Pinpoint the cell where the given text exists, returning its [X, Y] midpoint coordinate. 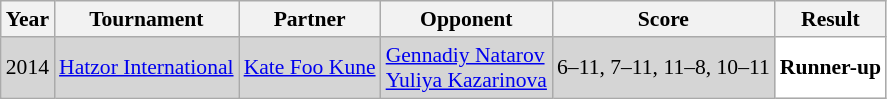
Year [28, 19]
2014 [28, 68]
Opponent [466, 19]
6–11, 7–11, 11–8, 10–11 [664, 68]
Kate Foo Kune [310, 68]
Runner-up [830, 68]
Partner [310, 19]
Hatzor International [146, 68]
Tournament [146, 19]
Result [830, 19]
Gennadiy Natarov Yuliya Kazarinova [466, 68]
Score [664, 19]
